Find where the given text appears and provide that cell's center as [x, y] coordinate. 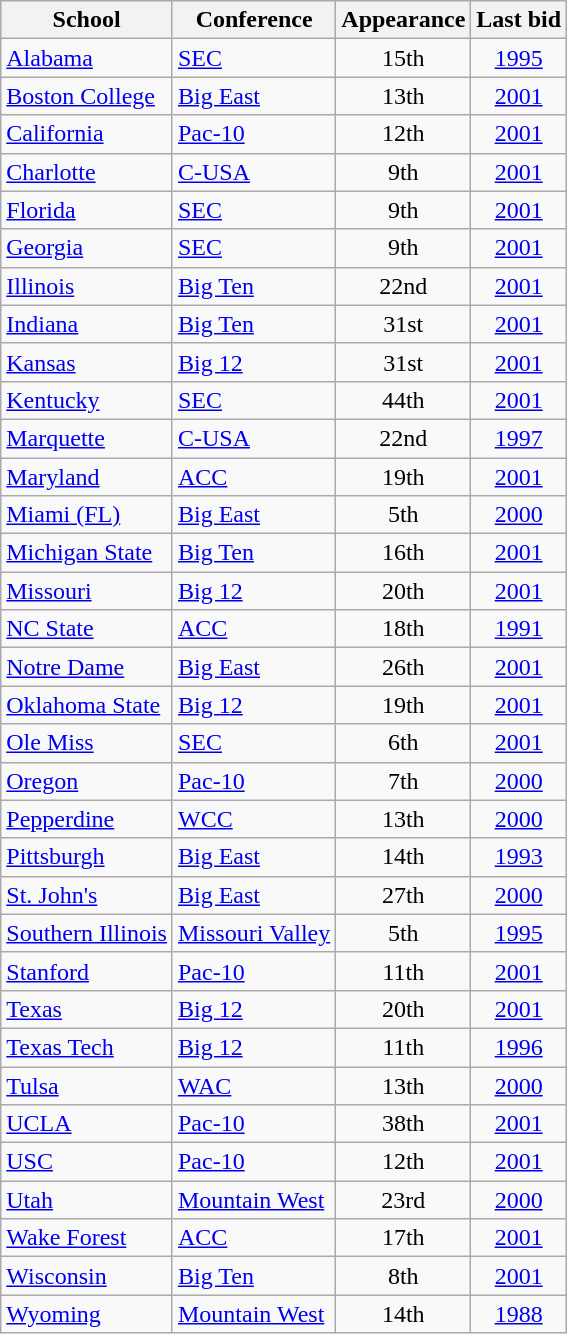
Alabama [87, 58]
Missouri [87, 591]
Oregon [87, 781]
Kansas [87, 362]
Oklahoma State [87, 705]
6th [404, 743]
St. John's [87, 895]
Wisconsin [87, 1276]
Charlotte [87, 172]
Illinois [87, 286]
Missouri Valley [254, 933]
Last bid [519, 20]
15th [404, 58]
1996 [519, 1047]
Miami (FL) [87, 515]
Wyoming [87, 1314]
27th [404, 895]
Maryland [87, 477]
1993 [519, 857]
16th [404, 553]
18th [404, 629]
NC State [87, 629]
7th [404, 781]
Georgia [87, 248]
Wake Forest [87, 1238]
California [87, 134]
Pittsburgh [87, 857]
Texas Tech [87, 1047]
17th [404, 1238]
Tulsa [87, 1085]
School [87, 20]
WAC [254, 1085]
Notre Dame [87, 667]
Marquette [87, 438]
Utah [87, 1200]
Conference [254, 20]
Ole Miss [87, 743]
23rd [404, 1200]
UCLA [87, 1124]
1988 [519, 1314]
Stanford [87, 971]
Michigan State [87, 553]
USC [87, 1162]
38th [404, 1124]
WCC [254, 819]
1991 [519, 629]
Indiana [87, 324]
Southern Illinois [87, 933]
Boston College [87, 96]
Kentucky [87, 400]
Pepperdine [87, 819]
Florida [87, 210]
8th [404, 1276]
Appearance [404, 20]
Texas [87, 1009]
1997 [519, 438]
26th [404, 667]
44th [404, 400]
